Locate the cell with the specified text and output its (X, Y) center coordinate. 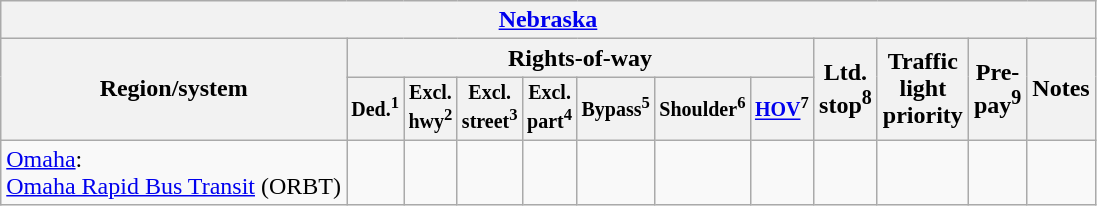
Notes (1061, 90)
Region/system (174, 90)
Ltd.stop8 (846, 90)
Rights-of-way (580, 58)
Excl.hwy2 (430, 108)
Pre-pay9 (997, 90)
Bypass5 (616, 108)
Shoulder6 (703, 108)
Excl.street3 (490, 108)
Nebraska (548, 20)
Omaha:Omaha Rapid Bus Transit (ORBT) (174, 172)
Excl.part4 (549, 108)
HOV7 (782, 108)
Trafficlightpriority (922, 90)
Ded.1 (374, 108)
